Search for the cell housing the specified text and yield its [x, y] center coordinate. 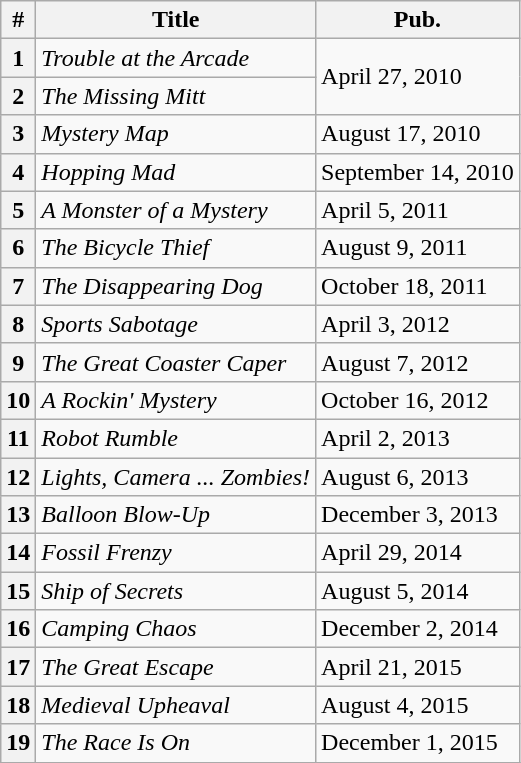
Ship of Secrets [176, 591]
18 [18, 705]
Fossil Frenzy [176, 553]
19 [18, 743]
September 14, 2010 [418, 172]
August 6, 2013 [418, 477]
The Missing Mitt [176, 96]
12 [18, 477]
10 [18, 400]
4 [18, 172]
April 29, 2014 [418, 553]
August 4, 2015 [418, 705]
7 [18, 286]
3 [18, 134]
April 3, 2012 [418, 324]
April 27, 2010 [418, 77]
August 5, 2014 [418, 591]
# [18, 20]
The Race Is On [176, 743]
16 [18, 629]
Robot Rumble [176, 438]
1 [18, 58]
April 2, 2013 [418, 438]
Lights, Camera ... Zombies! [176, 477]
Sports Sabotage [176, 324]
17 [18, 667]
Pub. [418, 20]
2 [18, 96]
The Disappearing Dog [176, 286]
December 3, 2013 [418, 515]
A Monster of a Mystery [176, 210]
August 9, 2011 [418, 248]
The Great Coaster Caper [176, 362]
Camping Chaos [176, 629]
December 2, 2014 [418, 629]
Balloon Blow-Up [176, 515]
Trouble at the Arcade [176, 58]
Mystery Map [176, 134]
The Great Escape [176, 667]
August 17, 2010 [418, 134]
6 [18, 248]
April 5, 2011 [418, 210]
13 [18, 515]
The Bicycle Thief [176, 248]
October 18, 2011 [418, 286]
December 1, 2015 [418, 743]
9 [18, 362]
11 [18, 438]
8 [18, 324]
14 [18, 553]
October 16, 2012 [418, 400]
Title [176, 20]
Medieval Upheaval [176, 705]
15 [18, 591]
Hopping Mad [176, 172]
A Rockin' Mystery [176, 400]
April 21, 2015 [418, 667]
August 7, 2012 [418, 362]
5 [18, 210]
